Pinpoint the cell where the given text exists, returning its (X, Y) midpoint coordinate. 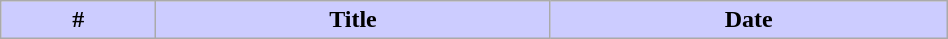
Title (353, 20)
# (78, 20)
Date (748, 20)
